Return [X, Y] of the center of cell containing provided text 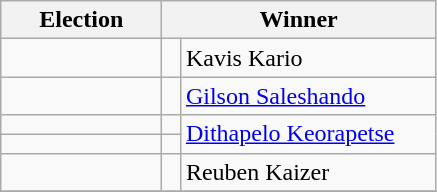
Reuben Kaizer [308, 172]
Dithapelo Keorapetse [308, 134]
Winner [299, 20]
Election [82, 20]
Gilson Saleshando [308, 96]
Kavis Kario [308, 58]
